Find where the given text appears and provide that cell's center as (x, y) coordinate. 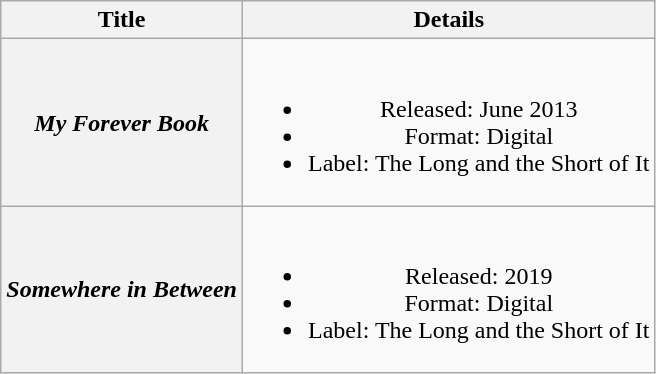
Title (122, 20)
Released: June 2013Format: DigitalLabel: The Long and the Short of It (448, 122)
Details (448, 20)
Released: 2019Format: DigitalLabel: The Long and the Short of It (448, 290)
My Forever Book (122, 122)
Somewhere in Between (122, 290)
